Return [x, y] of the center of cell containing provided text 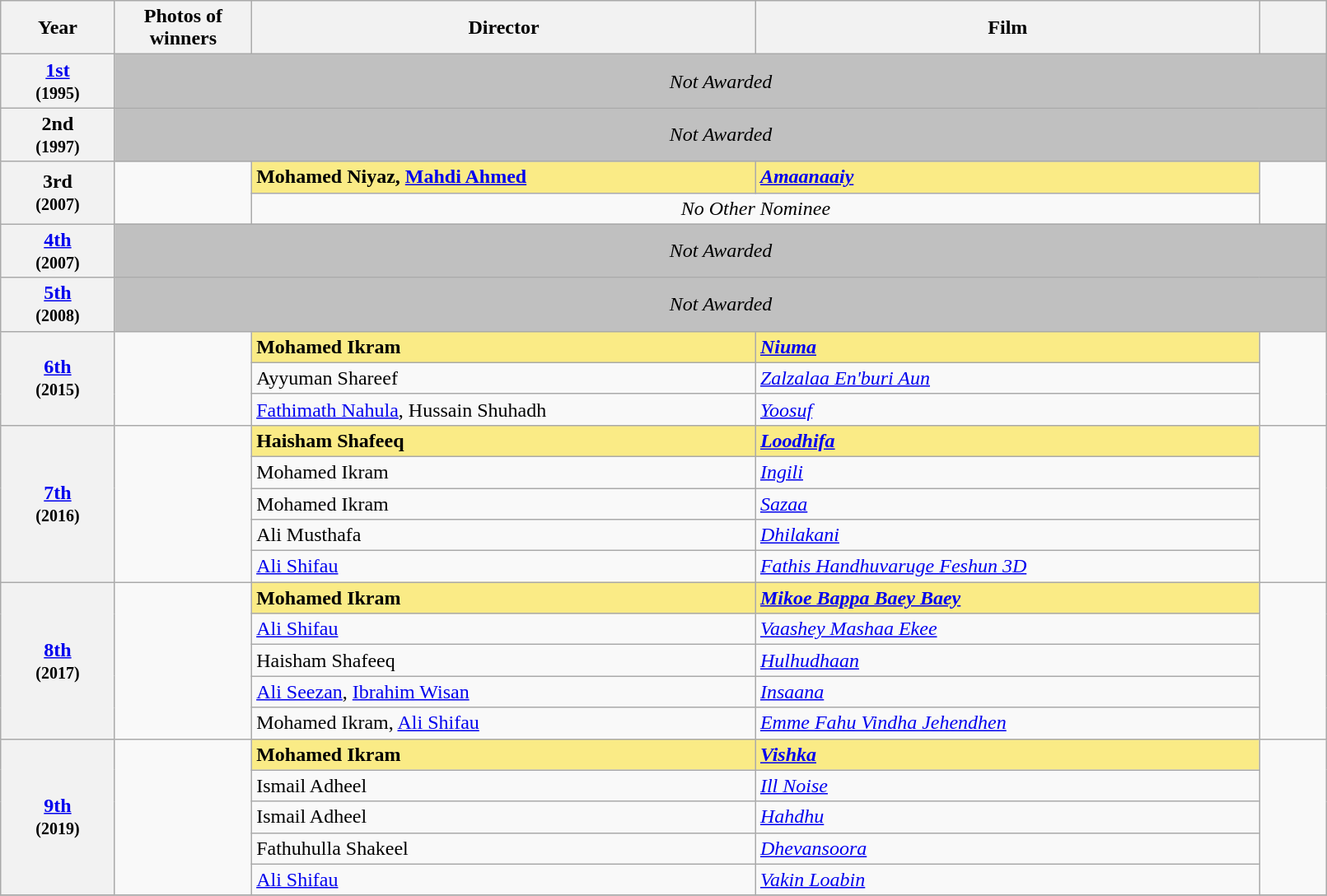
1st(1995) [58, 81]
Photos of winners [183, 28]
2nd(1997) [58, 135]
Loodhifa [1007, 441]
Vishka [1007, 754]
Vakin Loabin [1007, 880]
8th(2017) [58, 660]
6th(2015) [58, 378]
Insaana [1007, 692]
3rd(2007) [58, 193]
5th(2008) [58, 305]
Film [1007, 28]
No Other Nominee [756, 208]
Mohamed Ikram, Ali Shifau [504, 723]
Emme Fahu Vindha Jehendhen [1007, 723]
Fathuhulla Shakeel [504, 848]
Vaashey Mashaa Ekee [1007, 629]
Yoosuf [1007, 409]
9th(2019) [58, 817]
Hahdhu [1007, 817]
Sazaa [1007, 503]
Mikoe Bappa Baey Baey [1007, 598]
Ali Seezan, Ibrahim Wisan [504, 692]
Dhevansoora [1007, 848]
Year [58, 28]
7th(2016) [58, 503]
Zalzalaa En'buri Aun [1007, 378]
4th(2007) [58, 250]
Director [504, 28]
Hulhudhaan [1007, 660]
Dhilakani [1007, 535]
Ingili [1007, 472]
Ill Noise [1007, 786]
Niuma [1007, 347]
Ali Musthafa [504, 535]
Amaanaaiy [1007, 177]
Mohamed Niyaz, Mahdi Ahmed [504, 177]
Fathimath Nahula, Hussain Shuhadh [504, 409]
Ayyuman Shareef [504, 378]
Fathis Handhuvaruge Feshun 3D [1007, 567]
